Return the [x, y] coordinate for the center point of the cell that contains the specified text.  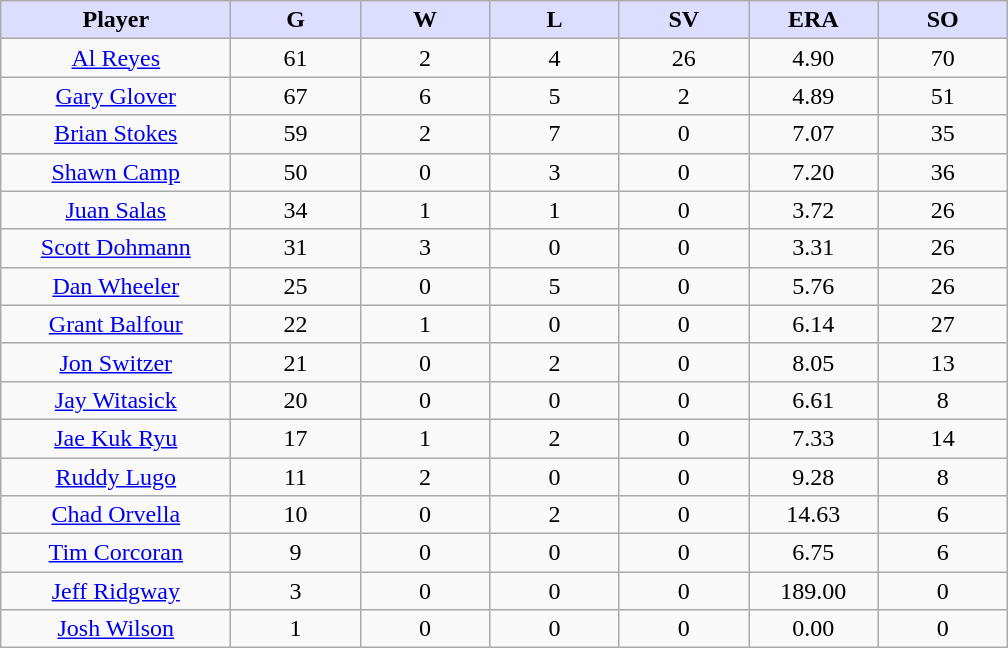
G [296, 20]
10 [296, 515]
50 [296, 172]
4.89 [814, 96]
61 [296, 58]
Jay Witasick [116, 400]
0.00 [814, 629]
Brian Stokes [116, 134]
13 [942, 362]
3.72 [814, 210]
35 [942, 134]
7.07 [814, 134]
Shawn Camp [116, 172]
Gary Glover [116, 96]
9.28 [814, 477]
8.05 [814, 362]
25 [296, 286]
7 [554, 134]
Juan Salas [116, 210]
14.63 [814, 515]
6.14 [814, 324]
Tim Corcoran [116, 553]
17 [296, 438]
70 [942, 58]
SV [684, 20]
189.00 [814, 591]
6.61 [814, 400]
Jon Switzer [116, 362]
Chad Orvella [116, 515]
Player [116, 20]
11 [296, 477]
59 [296, 134]
L [554, 20]
14 [942, 438]
Dan Wheeler [116, 286]
6.75 [814, 553]
Jae Kuk Ryu [116, 438]
3.31 [814, 248]
20 [296, 400]
4 [554, 58]
67 [296, 96]
Al Reyes [116, 58]
Scott Dohmann [116, 248]
Jeff Ridgway [116, 591]
31 [296, 248]
7.33 [814, 438]
27 [942, 324]
36 [942, 172]
Josh Wilson [116, 629]
9 [296, 553]
Grant Balfour [116, 324]
W [424, 20]
51 [942, 96]
Ruddy Lugo [116, 477]
34 [296, 210]
ERA [814, 20]
4.90 [814, 58]
22 [296, 324]
5.76 [814, 286]
21 [296, 362]
SO [942, 20]
7.20 [814, 172]
